Search for the cell housing the specified text and yield its (X, Y) center coordinate. 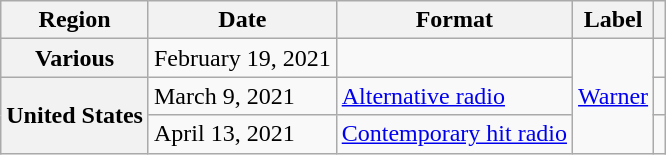
Format (454, 20)
United States (75, 115)
Label (614, 20)
March 9, 2021 (242, 96)
April 13, 2021 (242, 134)
Contemporary hit radio (454, 134)
Warner (614, 96)
Date (242, 20)
Region (75, 20)
February 19, 2021 (242, 58)
Alternative radio (454, 96)
Various (75, 58)
